Extract the [x, y] coordinate from the center of the cell holding the provided text.  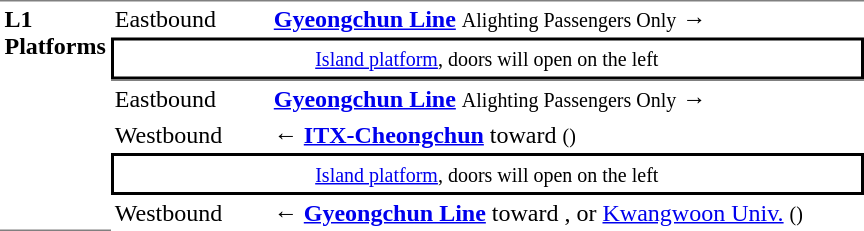
← Gyeongchun Line toward , or Kwangwoon Univ. () [566, 213]
L1Platforms [55, 116]
← ITX-Cheongchun toward () [566, 135]
